Pinpoint the cell where the given text exists, returning its (x, y) midpoint coordinate. 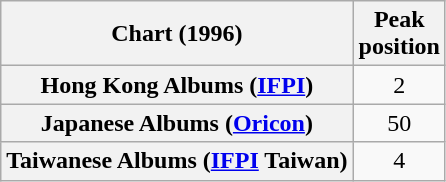
Taiwanese Albums (IFPI Taiwan) (177, 161)
4 (399, 161)
50 (399, 123)
Japanese Albums (Oricon) (177, 123)
Chart (1996) (177, 34)
2 (399, 85)
Peakposition (399, 34)
Hong Kong Albums (IFPI) (177, 85)
